Return (x, y) of the center of cell containing provided text 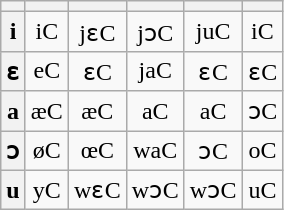
yC (46, 190)
i (14, 32)
eC (46, 71)
waC (155, 150)
juC (213, 32)
jaC (155, 71)
wɛC (97, 190)
oC (262, 150)
jɔC (155, 32)
øC (46, 150)
ɔ (14, 150)
ɛ (14, 71)
uC (262, 190)
a (14, 111)
jɛC (97, 32)
u (14, 190)
œC (97, 150)
